Pinpoint the cell where the given text exists, returning its (X, Y) midpoint coordinate. 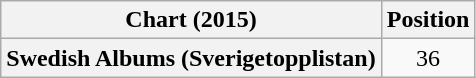
Chart (2015) (191, 20)
36 (428, 58)
Position (428, 20)
Swedish Albums (Sverigetopplistan) (191, 58)
